Scan for the cell matching the given text and deliver its (X, Y) coordinate at center. 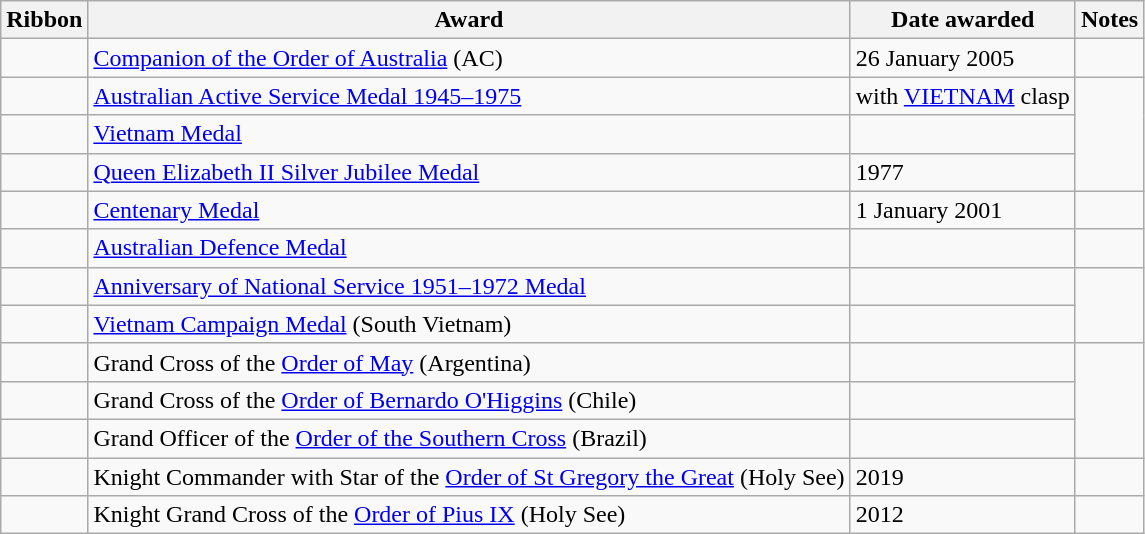
26 January 2005 (962, 58)
2019 (962, 477)
Vietnam Campaign Medal (South Vietnam) (469, 324)
1977 (962, 172)
Notes (1109, 20)
Queen Elizabeth II Silver Jubilee Medal (469, 172)
with VIETNAM clasp (962, 96)
1 January 2001 (962, 210)
Date awarded (962, 20)
Centenary Medal (469, 210)
Grand Officer of the Order of the Southern Cross (Brazil) (469, 438)
Knight Grand Cross of the Order of Pius IX (Holy See) (469, 515)
Vietnam Medal (469, 134)
Anniversary of National Service 1951–1972 Medal (469, 286)
Australian Defence Medal (469, 248)
Companion of the Order of Australia (AC) (469, 58)
2012 (962, 515)
Award (469, 20)
Knight Commander with Star of the Order of St Gregory the Great (Holy See) (469, 477)
Grand Cross of the Order of May (Argentina) (469, 362)
Australian Active Service Medal 1945–1975 (469, 96)
Grand Cross of the Order of Bernardo O'Higgins (Chile) (469, 400)
Ribbon (44, 20)
